Provide the (X, Y) coordinate of the cell's center where the given text is located.  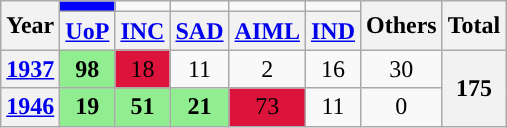
UoP (88, 31)
30 (402, 69)
16 (332, 69)
SAD (200, 31)
18 (142, 69)
Year (30, 26)
98 (88, 69)
175 (474, 88)
Total (474, 26)
INC (142, 31)
2 (267, 69)
21 (200, 107)
73 (267, 107)
19 (88, 107)
51 (142, 107)
0 (402, 107)
1946 (30, 107)
AIML (267, 31)
1937 (30, 69)
Others (402, 26)
IND (332, 31)
